For the text-containing cell, return its midpoint in (X, Y) coordinate format. 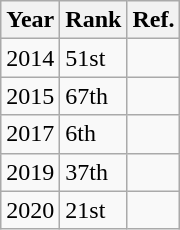
Year (30, 20)
21st (94, 210)
2019 (30, 172)
Ref. (154, 20)
Rank (94, 20)
2020 (30, 210)
2017 (30, 134)
51st (94, 58)
67th (94, 96)
6th (94, 134)
37th (94, 172)
2015 (30, 96)
2014 (30, 58)
